Output the (X, Y) coordinate of the center of the cell containing the given text.  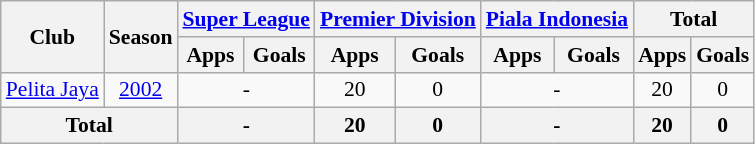
Premier Division (398, 19)
Piala Indonesia (557, 19)
Pelita Jaya (52, 90)
Super League (246, 19)
Season (141, 36)
2002 (141, 90)
Club (52, 36)
